Determine the (X, Y) coordinate at the center of the cell enclosing the given text.  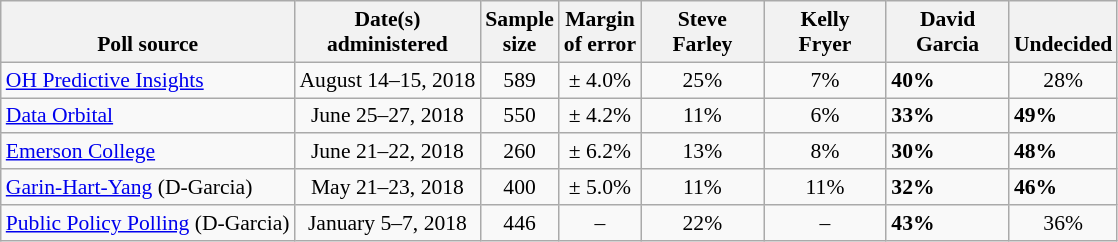
13% (702, 152)
48% (1063, 152)
33% (948, 116)
30% (948, 152)
Date(s)administered (387, 32)
DavidGarcia (948, 32)
OH Predictive Insights (148, 80)
± 5.0% (600, 187)
± 4.2% (600, 116)
SteveFarley (702, 32)
June 21–22, 2018 (387, 152)
49% (1063, 116)
Emerson College (148, 152)
Data Orbital (148, 116)
7% (826, 80)
36% (1063, 223)
KellyFryer (826, 32)
August 14–15, 2018 (387, 80)
43% (948, 223)
Poll source (148, 32)
± 4.0% (600, 80)
Marginof error (600, 32)
28% (1063, 80)
46% (1063, 187)
25% (702, 80)
22% (702, 223)
Garin-Hart-Yang (D-Garcia) (148, 187)
May 21–23, 2018 (387, 187)
589 (519, 80)
8% (826, 152)
January 5–7, 2018 (387, 223)
400 (519, 187)
260 (519, 152)
Undecided (1063, 32)
± 6.2% (600, 152)
40% (948, 80)
446 (519, 223)
Public Policy Polling (D-Garcia) (148, 223)
6% (826, 116)
June 25–27, 2018 (387, 116)
Samplesize (519, 32)
32% (948, 187)
550 (519, 116)
